Return (X, Y) of the center of cell containing provided text 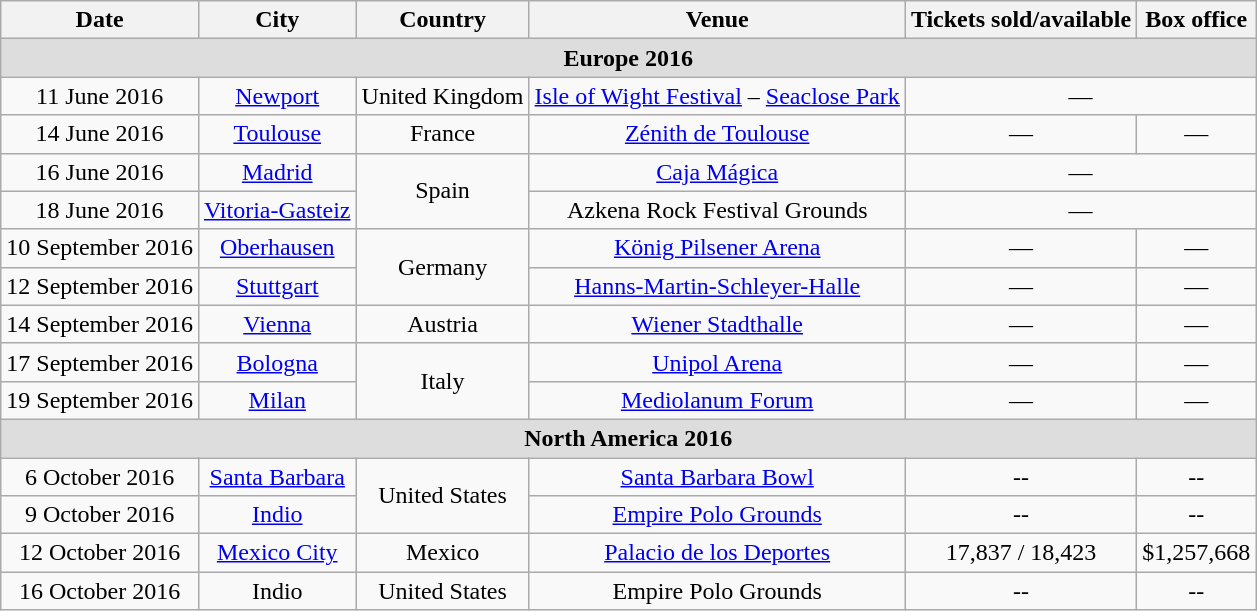
Austria (442, 324)
Zénith de Toulouse (717, 134)
Isle of Wight Festival – Seaclose Park (717, 96)
Milan (277, 400)
Mexico (442, 553)
16 June 2016 (100, 172)
France (442, 134)
14 September 2016 (100, 324)
Azkena Rock Festival Grounds (717, 210)
14 June 2016 (100, 134)
Madrid (277, 172)
Hanns-Martin-Schleyer-Halle (717, 286)
12 October 2016 (100, 553)
17 September 2016 (100, 362)
17,837 / 18,423 (1020, 553)
Palacio de los Deportes (717, 553)
6 October 2016 (100, 477)
United Kingdom (442, 96)
19 September 2016 (100, 400)
Vienna (277, 324)
Europe 2016 (628, 58)
Venue (717, 20)
Germany (442, 267)
Mexico City (277, 553)
City (277, 20)
Wiener Stadthalle (717, 324)
Spain (442, 191)
Italy (442, 381)
Country (442, 20)
North America 2016 (628, 438)
18 June 2016 (100, 210)
Box office (1196, 20)
Oberhausen (277, 248)
11 June 2016 (100, 96)
Santa Barbara (277, 477)
Caja Mágica (717, 172)
16 October 2016 (100, 591)
Santa Barbara Bowl (717, 477)
$1,257,668 (1196, 553)
Newport (277, 96)
Date (100, 20)
Bologna (277, 362)
12 September 2016 (100, 286)
Tickets sold/available (1020, 20)
Vitoria-Gasteiz (277, 210)
König Pilsener Arena (717, 248)
Unipol Arena (717, 362)
Mediolanum Forum (717, 400)
9 October 2016 (100, 515)
10 September 2016 (100, 248)
Stuttgart (277, 286)
Toulouse (277, 134)
